Return [X, Y] of the center of cell containing provided text 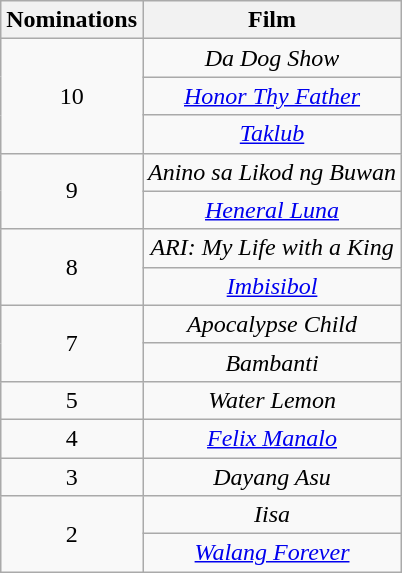
2 [72, 534]
Felix Manalo [272, 438]
4 [72, 438]
Iisa [272, 515]
5 [72, 400]
Anino sa Likod ng Buwan [272, 172]
7 [72, 343]
Walang Forever [272, 553]
Water Lemon [272, 400]
Taklub [272, 134]
Imbisibol [272, 286]
Bambanti [272, 362]
9 [72, 191]
Nominations [72, 20]
Honor Thy Father [272, 96]
Da Dog Show [272, 58]
Heneral Luna [272, 210]
Dayang Asu [272, 477]
ARI: My Life with a King [272, 248]
3 [72, 477]
8 [72, 267]
Film [272, 20]
10 [72, 96]
Apocalypse Child [272, 324]
